Scan for the cell matching the given text and deliver its (x, y) coordinate at center. 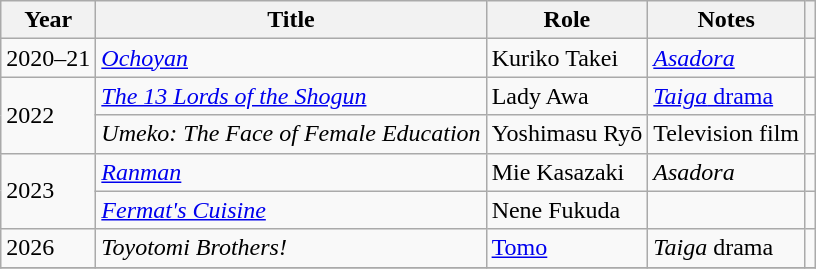
Television film (726, 134)
Umeko: The Face of Female Education (291, 134)
Tomo (567, 248)
Fermat's Cuisine (291, 210)
2022 (48, 115)
2023 (48, 191)
Year (48, 20)
Toyotomi Brothers! (291, 248)
Ranman (291, 172)
Lady Awa (567, 96)
Title (291, 20)
2026 (48, 248)
2020–21 (48, 58)
Yoshimasu Ryō (567, 134)
Role (567, 20)
Kuriko Takei (567, 58)
Mie Kasazaki (567, 172)
Ochoyan (291, 58)
Nene Fukuda (567, 210)
The 13 Lords of the Shogun (291, 96)
Notes (726, 20)
